Search for the cell housing the specified text and yield its (x, y) center coordinate. 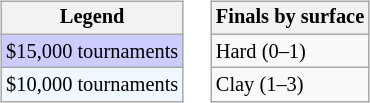
Finals by surface (290, 18)
$15,000 tournaments (92, 51)
Hard (0–1) (290, 51)
Clay (1–3) (290, 85)
Legend (92, 18)
$10,000 tournaments (92, 85)
